Locate the cell with the specified text and output its (X, Y) center coordinate. 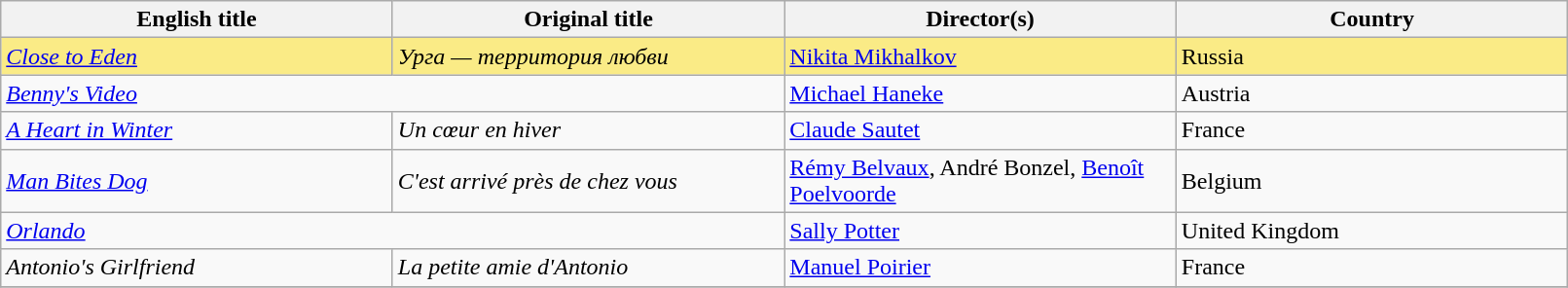
Rémy Belvaux, André Bonzel, Benoît Poelvoorde (981, 181)
Sally Potter (981, 231)
Country (1372, 19)
C'est arrivé près de chez vous (588, 181)
Belgium (1372, 181)
Russia (1372, 56)
Урга — территория любви (588, 56)
Close to Eden (197, 56)
Director(s) (981, 19)
Orlando (393, 231)
Benny's Video (393, 93)
Michael Haneke (981, 93)
Claude Sautet (981, 130)
Antonio's Girlfriend (197, 268)
Nikita Mikhalkov (981, 56)
A Heart in Winter (197, 130)
La petite amie d'Antonio (588, 268)
English title (197, 19)
Man Bites Dog (197, 181)
Manuel Poirier (981, 268)
Austria (1372, 93)
United Kingdom (1372, 231)
Un cœur en hiver (588, 130)
Original title (588, 19)
